Detect which cell encompasses the target text, then output its (x, y) center coordinate. 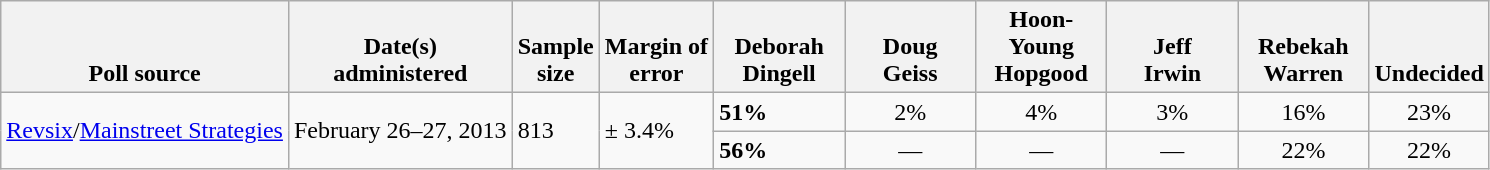
16% (1304, 112)
February 26–27, 2013 (400, 131)
RebekahWarren (1304, 47)
Hoon-YoungHopgood (1042, 47)
2% (910, 112)
Samplesize (556, 47)
3% (1172, 112)
56% (780, 150)
Date(s)administered (400, 47)
DougGeiss (910, 47)
4% (1042, 112)
Revsix/Mainstreet Strategies (145, 131)
± 3.4% (656, 131)
23% (1429, 112)
Poll source (145, 47)
813 (556, 131)
51% (780, 112)
DeborahDingell (780, 47)
Margin oferror (656, 47)
JeffIrwin (1172, 47)
Undecided (1429, 47)
